Capture the cell that displays the provided text and extract its [X, Y] central coordinate. 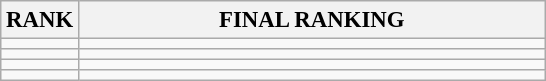
FINAL RANKING [312, 20]
RANK [40, 20]
